Determine the (x, y) coordinate at the center of the cell enclosing the given text.  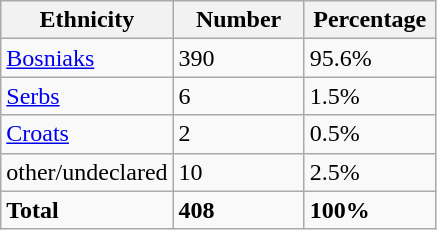
1.5% (370, 96)
Croats (87, 134)
Bosniaks (87, 58)
100% (370, 210)
2.5% (370, 172)
Serbs (87, 96)
Percentage (370, 20)
Total (87, 210)
390 (238, 58)
2 (238, 134)
95.6% (370, 58)
Number (238, 20)
Ethnicity (87, 20)
0.5% (370, 134)
10 (238, 172)
other/undeclared (87, 172)
408 (238, 210)
6 (238, 96)
